Capture the cell that displays the provided text and extract its [X, Y] central coordinate. 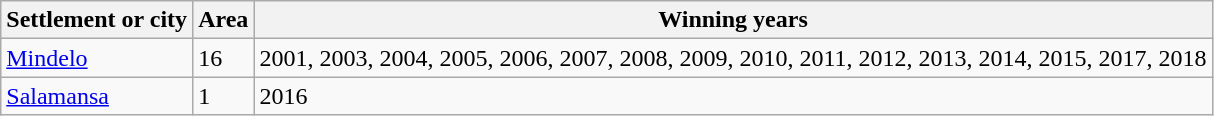
Winning years [733, 20]
Area [224, 20]
Salamansa [97, 96]
2001, 2003, 2004, 2005, 2006, 2007, 2008, 2009, 2010, 2011, 2012, 2013, 2014, 2015, 2017, 2018 [733, 58]
Mindelo [97, 58]
2016 [733, 96]
1 [224, 96]
16 [224, 58]
Settlement or city [97, 20]
